Scan for the cell matching the given text and deliver its (X, Y) coordinate at center. 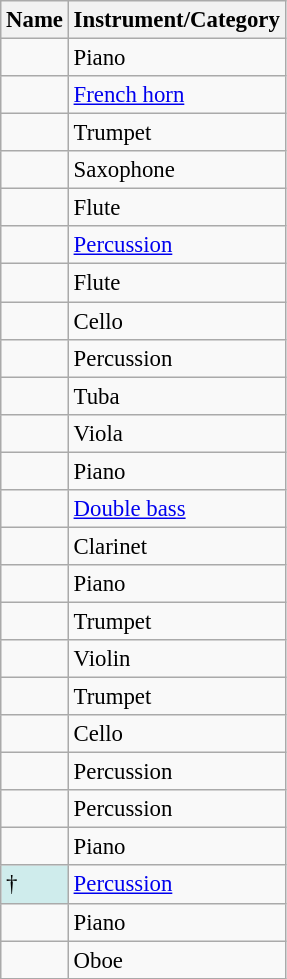
French horn (176, 95)
† (35, 885)
Viola (176, 433)
Violin (176, 659)
Clarinet (176, 546)
Instrument/Category (176, 20)
Oboe (176, 960)
Name (35, 20)
Saxophone (176, 170)
Tuba (176, 396)
Double bass (176, 509)
